Detect which cell encompasses the target text, then output its [x, y] center coordinate. 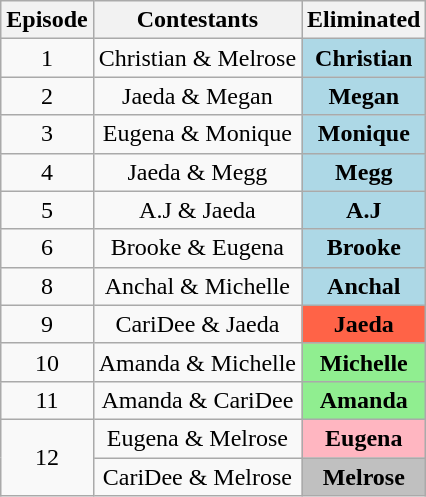
Brooke & Eugena [197, 248]
Eugena & Monique [197, 134]
Jaeda [364, 324]
Amanda [364, 400]
Megan [364, 96]
Christian & Melrose [197, 58]
A.J [364, 210]
Episode [47, 20]
Jaeda & Megan [197, 96]
10 [47, 362]
Christian [364, 58]
Anchal [364, 286]
CariDee & Melrose [197, 477]
Brooke [364, 248]
A.J & Jaeda [197, 210]
4 [47, 172]
5 [47, 210]
Anchal & Michelle [197, 286]
6 [47, 248]
Jaeda & Megg [197, 172]
Contestants [197, 20]
3 [47, 134]
Monique [364, 134]
12 [47, 457]
Amanda & CariDee [197, 400]
Michelle [364, 362]
8 [47, 286]
Eugena [364, 438]
9 [47, 324]
Megg [364, 172]
Melrose [364, 477]
11 [47, 400]
Eugena & Melrose [197, 438]
2 [47, 96]
CariDee & Jaeda [197, 324]
Amanda & Michelle [197, 362]
Eliminated [364, 20]
1 [47, 58]
